Provide the [x, y] coordinate of the cell's center where the given text is located.  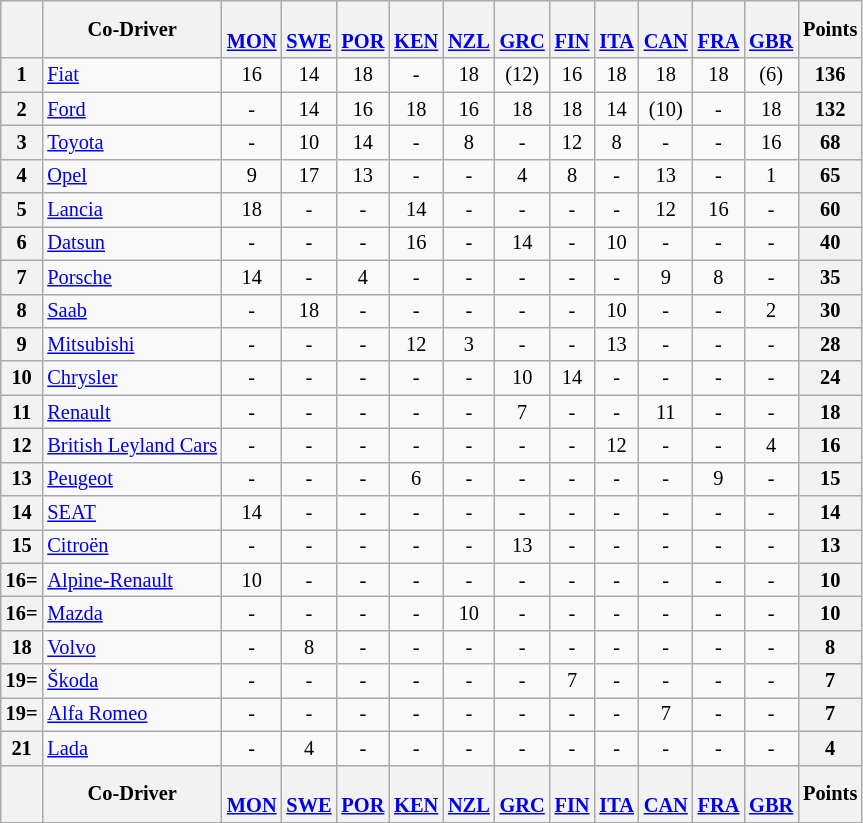
Citroën [132, 546]
Mazda [132, 613]
(6) [771, 75]
Alpine-Renault [132, 580]
Fiat [132, 75]
Mitsubishi [132, 344]
Chrysler [132, 378]
21 [22, 748]
5 [22, 210]
(10) [666, 109]
(12) [522, 75]
Renault [132, 412]
SEAT [132, 513]
Peugeot [132, 479]
Datsun [132, 243]
Toyota [132, 142]
24 [830, 378]
Porsche [132, 277]
Ford [132, 109]
28 [830, 344]
Škoda [132, 681]
Alfa Romeo [132, 714]
60 [830, 210]
British Leyland Cars [132, 445]
132 [830, 109]
40 [830, 243]
Saab [132, 311]
17 [308, 176]
68 [830, 142]
30 [830, 311]
Lancia [132, 210]
136 [830, 75]
Opel [132, 176]
65 [830, 176]
35 [830, 277]
Lada [132, 748]
Volvo [132, 647]
